Search for the cell housing the specified text and yield its [x, y] center coordinate. 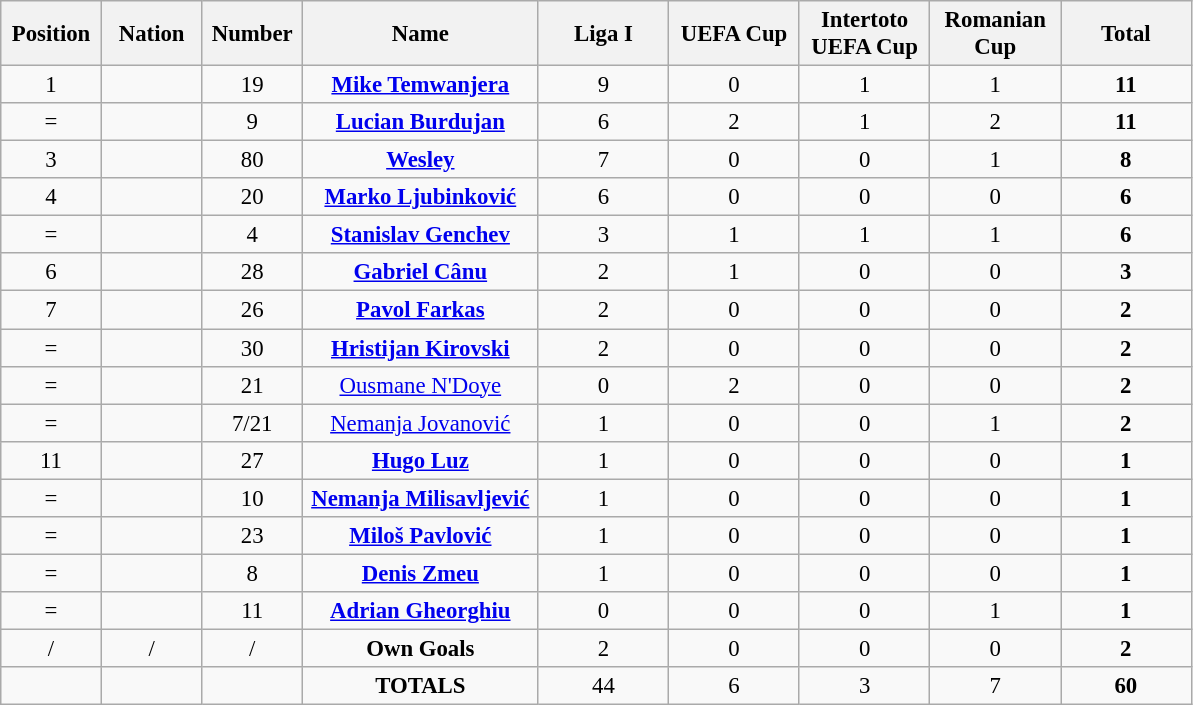
Miloš Pavlović [421, 536]
19 [252, 85]
Hugo Luz [421, 460]
Pavol Farkas [421, 310]
Marko Ljubinković [421, 197]
Denis Zmeu [421, 573]
TOTALS [421, 686]
27 [252, 460]
Intertoto UEFA Cup [864, 34]
Position [52, 34]
UEFA Cup [734, 34]
Number [252, 34]
Mike Temwanjera [421, 85]
10 [252, 498]
Name [421, 34]
Ousmane N'Doye [421, 385]
28 [252, 273]
Lucian Burdujan [421, 122]
Gabriel Cânu [421, 273]
23 [252, 536]
Wesley [421, 160]
44 [604, 686]
Romanian Cup [996, 34]
60 [1126, 686]
30 [252, 348]
20 [252, 197]
Adrian Gheorghiu [421, 611]
Own Goals [421, 648]
7/21 [252, 423]
Nemanja Jovanović [421, 423]
Hristijan Kirovski [421, 348]
21 [252, 385]
Total [1126, 34]
80 [252, 160]
Nemanja Milisavljević [421, 498]
Nation [152, 34]
Liga I [604, 34]
26 [252, 310]
Stanislav Genchev [421, 235]
